Scan for the cell matching the given text and deliver its [X, Y] coordinate at center. 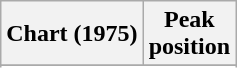
Peakposition [189, 34]
Chart (1975) [72, 34]
